Determine the [X, Y] coordinate at the center of the cell enclosing the given text.  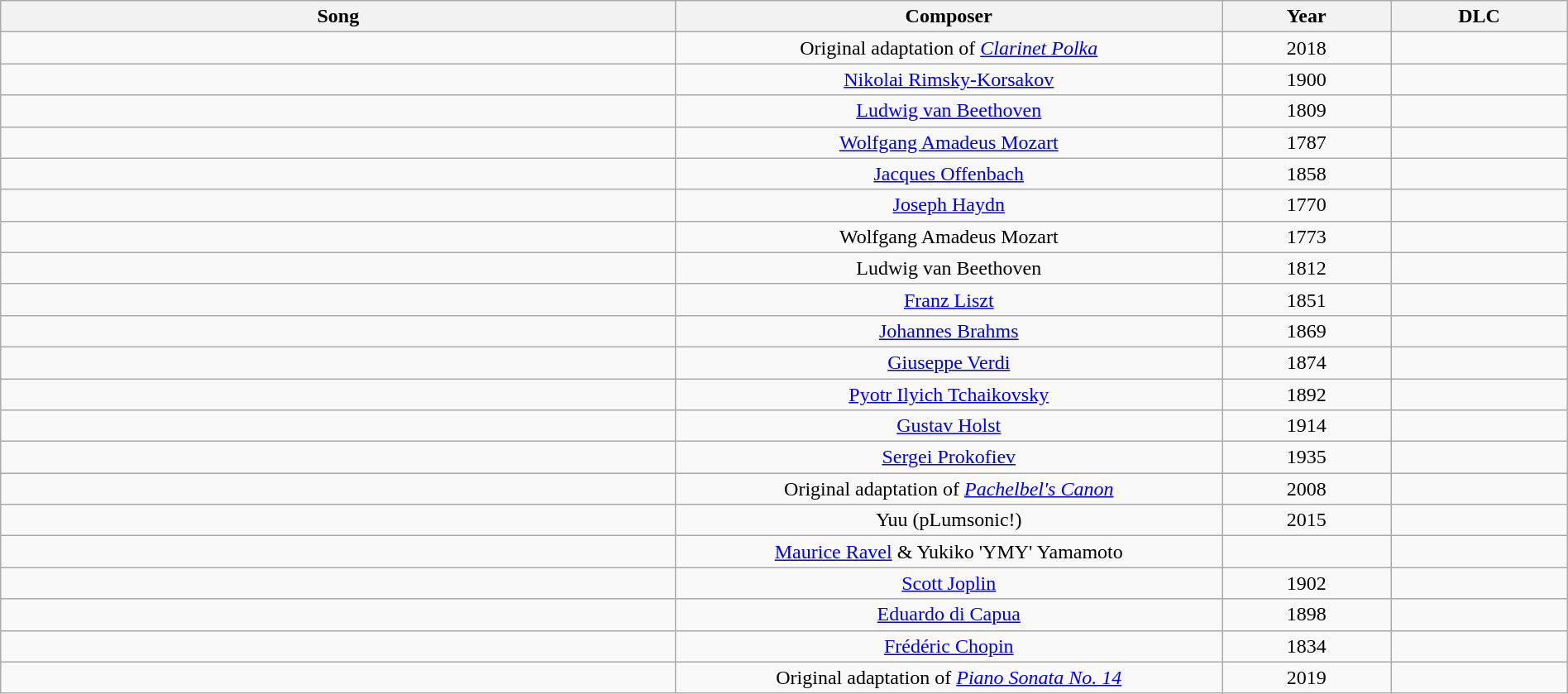
1874 [1307, 362]
1869 [1307, 331]
Composer [949, 17]
1914 [1307, 426]
Giuseppe Verdi [949, 362]
1770 [1307, 205]
Johannes Brahms [949, 331]
1935 [1307, 457]
Original adaptation of Pachelbel's Canon [949, 489]
Jacques Offenbach [949, 174]
1892 [1307, 395]
Joseph Haydn [949, 205]
Nikolai Rimsky-Korsakov [949, 79]
Yuu (pLumsonic!) [949, 520]
Original adaptation of Piano Sonata No. 14 [949, 677]
1809 [1307, 111]
1851 [1307, 299]
2018 [1307, 48]
Gustav Holst [949, 426]
1900 [1307, 79]
DLC [1479, 17]
2019 [1307, 677]
Maurice Ravel & Yukiko 'YMY' Yamamoto [949, 552]
2015 [1307, 520]
Original adaptation of Clarinet Polka [949, 48]
Year [1307, 17]
1834 [1307, 646]
1898 [1307, 615]
Franz Liszt [949, 299]
Eduardo di Capua [949, 615]
1858 [1307, 174]
Sergei Prokofiev [949, 457]
Scott Joplin [949, 583]
Frédéric Chopin [949, 646]
2008 [1307, 489]
1773 [1307, 237]
Pyotr Ilyich Tchaikovsky [949, 395]
1902 [1307, 583]
Song [338, 17]
1812 [1307, 268]
1787 [1307, 142]
